Search for the cell housing the specified text and yield its [X, Y] center coordinate. 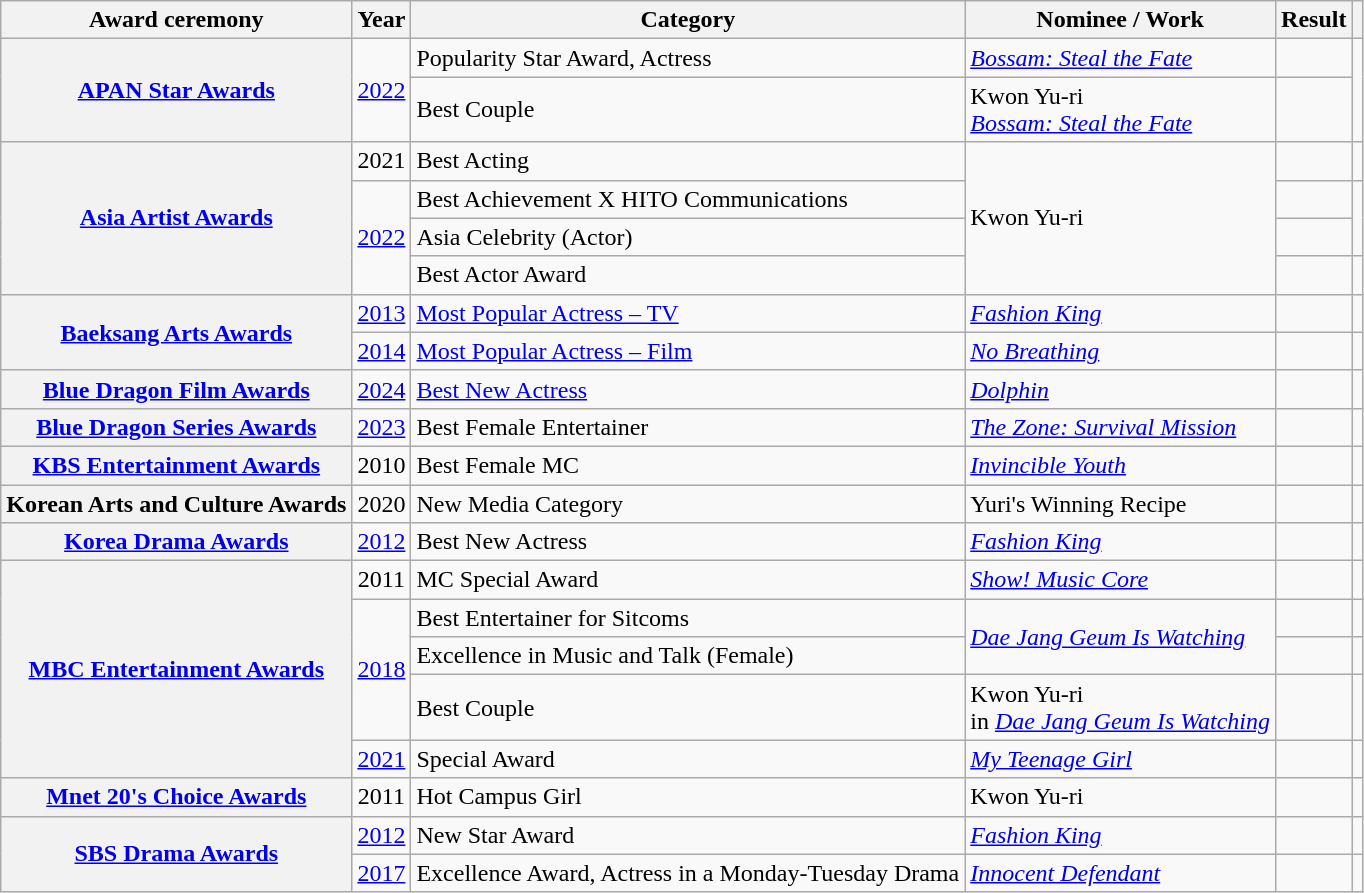
2024 [382, 389]
Kwon Yu-ri in Dae Jang Geum Is Watching [1120, 708]
2014 [382, 351]
Category [688, 20]
Best Female MC [688, 465]
Special Award [688, 759]
2017 [382, 873]
Best Entertainer for Sitcoms [688, 618]
Best Acting [688, 161]
Excellence Award, Actress in a Monday-Tuesday Drama [688, 873]
Excellence in Music and Talk (Female) [688, 656]
My Teenage Girl [1120, 759]
2023 [382, 427]
Best Achievement X HITO Communications [688, 199]
The Zone: Survival Mission [1120, 427]
New Media Category [688, 503]
Result [1314, 20]
Bossam: Steal the Fate [1120, 58]
2010 [382, 465]
Blue Dragon Film Awards [176, 389]
Yuri's Winning Recipe [1120, 503]
New Star Award [688, 835]
Dae Jang Geum Is Watching [1120, 637]
Popularity Star Award, Actress [688, 58]
2020 [382, 503]
MBC Entertainment Awards [176, 670]
Best Female Entertainer [688, 427]
MC Special Award [688, 580]
Asia Celebrity (Actor) [688, 237]
Korea Drama Awards [176, 542]
Innocent Defendant [1120, 873]
KBS Entertainment Awards [176, 465]
2018 [382, 670]
Kwon Yu-ri Bossam: Steal the Fate [1120, 110]
SBS Drama Awards [176, 854]
Best Actor Award [688, 275]
Year [382, 20]
Korean Arts and Culture Awards [176, 503]
Nominee / Work [1120, 20]
Most Popular Actress – TV [688, 313]
2013 [382, 313]
Dolphin [1120, 389]
Asia Artist Awards [176, 218]
Invincible Youth [1120, 465]
Show! Music Core [1120, 580]
Most Popular Actress – Film [688, 351]
Award ceremony [176, 20]
Blue Dragon Series Awards [176, 427]
Hot Campus Girl [688, 797]
Baeksang Arts Awards [176, 332]
APAN Star Awards [176, 90]
No Breathing [1120, 351]
Mnet 20's Choice Awards [176, 797]
